For the text-containing cell, return its midpoint in (X, Y) coordinate format. 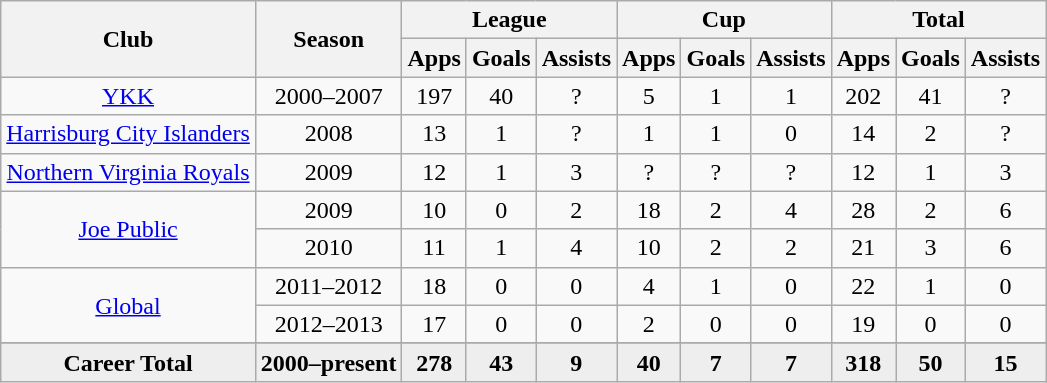
2008 (328, 134)
50 (931, 362)
28 (863, 210)
2000–2007 (328, 96)
21 (863, 248)
Global (128, 305)
318 (863, 362)
2012–2013 (328, 324)
YKK (128, 96)
Cup (724, 20)
League (510, 20)
Career Total (128, 362)
11 (434, 248)
2011–2012 (328, 286)
14 (863, 134)
Joe Public (128, 229)
278 (434, 362)
Northern Virginia Royals (128, 172)
43 (501, 362)
15 (1005, 362)
5 (649, 96)
17 (434, 324)
9 (576, 362)
41 (931, 96)
Harrisburg City Islanders (128, 134)
13 (434, 134)
22 (863, 286)
197 (434, 96)
2010 (328, 248)
202 (863, 96)
2000–present (328, 362)
Season (328, 39)
Total (938, 20)
Club (128, 39)
19 (863, 324)
